Pinpoint the cell where the given text exists, returning its [X, Y] midpoint coordinate. 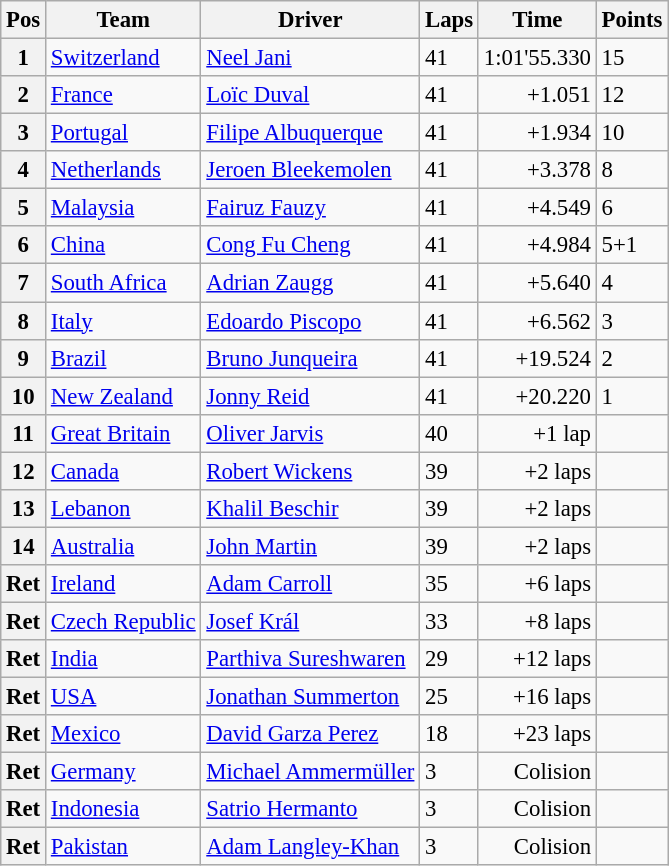
Portugal [124, 133]
Adrian Zaugg [310, 283]
Robert Wickens [310, 471]
Lebanon [124, 509]
Jonathan Summerton [310, 697]
Switzerland [124, 58]
Time [537, 20]
Jonny Reid [310, 396]
+5.640 [537, 283]
Indonesia [124, 809]
France [124, 95]
+19.524 [537, 358]
Loïc Duval [310, 95]
Team [124, 20]
Australia [124, 546]
+6 laps [537, 584]
+16 laps [537, 697]
Italy [124, 321]
Malaysia [124, 208]
+4.984 [537, 245]
Filipe Albuquerque [310, 133]
+3.378 [537, 170]
+20.220 [537, 396]
+23 laps [537, 734]
13 [24, 509]
Pos [24, 20]
USA [124, 697]
Satrio Hermanto [310, 809]
Fairuz Fauzy [310, 208]
South Africa [124, 283]
5+1 [632, 245]
John Martin [310, 546]
25 [450, 697]
40 [450, 433]
1:01'55.330 [537, 58]
David Garza Perez [310, 734]
Adam Langley-Khan [310, 847]
Great Britain [124, 433]
Ireland [124, 584]
Oliver Jarvis [310, 433]
33 [450, 621]
15 [632, 58]
18 [450, 734]
+6.562 [537, 321]
Jeroen Bleekemolen [310, 170]
India [124, 659]
Czech Republic [124, 621]
35 [450, 584]
+4.549 [537, 208]
9 [24, 358]
Edoardo Piscopo [310, 321]
Bruno Junqueira [310, 358]
11 [24, 433]
New Zealand [124, 396]
China [124, 245]
Josef Král [310, 621]
Michael Ammermüller [310, 772]
+1 lap [537, 433]
5 [24, 208]
+1.934 [537, 133]
Canada [124, 471]
Cong Fu Cheng [310, 245]
Germany [124, 772]
Netherlands [124, 170]
Adam Carroll [310, 584]
14 [24, 546]
Parthiva Sureshwaren [310, 659]
+12 laps [537, 659]
+1.051 [537, 95]
+8 laps [537, 621]
29 [450, 659]
Points [632, 20]
Laps [450, 20]
Mexico [124, 734]
Pakistan [124, 847]
Brazil [124, 358]
Khalil Beschir [310, 509]
Driver [310, 20]
7 [24, 283]
Neel Jani [310, 58]
